Extract the [X, Y] coordinate from the center of the cell holding the provided text.  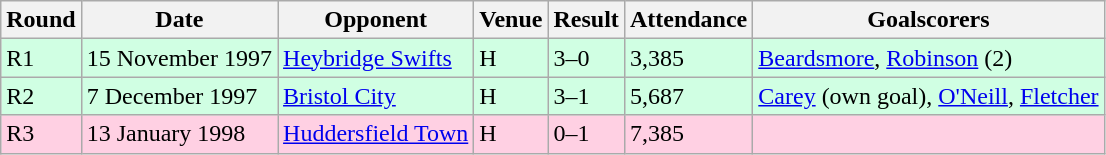
Attendance [688, 20]
15 November 1997 [179, 58]
R3 [41, 134]
Round [41, 20]
Opponent [376, 20]
R2 [41, 96]
Goalscorers [928, 20]
Result [586, 20]
3–0 [586, 58]
Huddersfield Town [376, 134]
7,385 [688, 134]
5,687 [688, 96]
Heybridge Swifts [376, 58]
3,385 [688, 58]
13 January 1998 [179, 134]
0–1 [586, 134]
Bristol City [376, 96]
R1 [41, 58]
Venue [511, 20]
3–1 [586, 96]
7 December 1997 [179, 96]
Date [179, 20]
Carey (own goal), O'Neill, Fletcher [928, 96]
Beardsmore, Robinson (2) [928, 58]
